Extract the (X, Y) coordinate from the center of the cell holding the provided text.  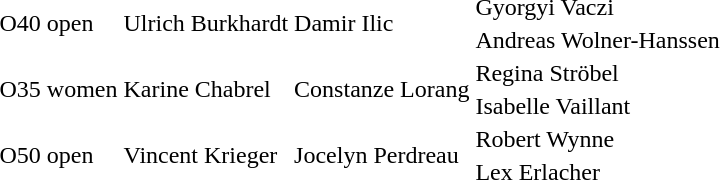
Constanze Lorang (382, 90)
Karine Chabrel (206, 90)
